Find where the given text appears and provide that cell's center as (x, y) coordinate. 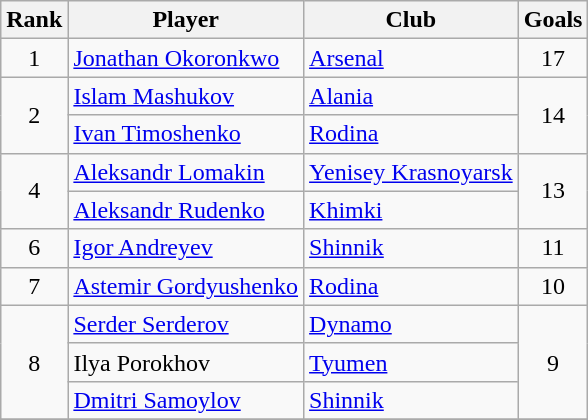
4 (34, 191)
11 (553, 248)
Tyumen (412, 362)
Islam Mashukov (186, 96)
6 (34, 248)
Goals (553, 20)
13 (553, 191)
Ivan Timoshenko (186, 134)
Serder Serderov (186, 324)
Dmitri Samoylov (186, 400)
Aleksandr Lomakin (186, 172)
Astemir Gordyushenko (186, 286)
Aleksandr Rudenko (186, 210)
Player (186, 20)
9 (553, 362)
Ilya Porokhov (186, 362)
Club (412, 20)
14 (553, 115)
Rank (34, 20)
Arsenal (412, 58)
Jonathan Okoronkwo (186, 58)
10 (553, 286)
Igor Andreyev (186, 248)
8 (34, 362)
17 (553, 58)
2 (34, 115)
7 (34, 286)
1 (34, 58)
Yenisey Krasnoyarsk (412, 172)
Alania (412, 96)
Dynamo (412, 324)
Khimki (412, 210)
